Extract the [x, y] coordinate from the center of the cell holding the provided text.  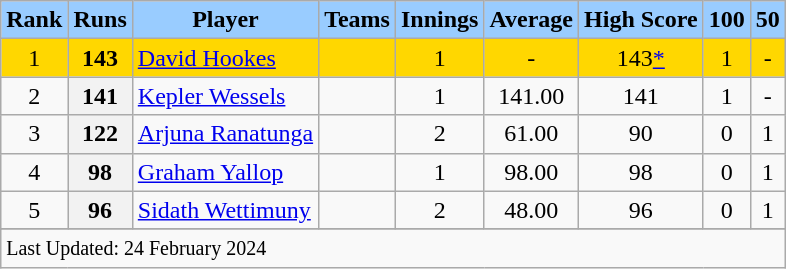
Graham Yallop [225, 172]
David Hookes [225, 58]
Arjuna Ranatunga [225, 134]
Rank [34, 20]
Player [225, 20]
Kepler Wessels [225, 96]
50 [768, 20]
5 [34, 210]
3 [34, 134]
Innings [439, 20]
Sidath Wettimuny [225, 210]
122 [100, 134]
143 [100, 58]
90 [642, 134]
4 [34, 172]
48.00 [532, 210]
143* [642, 58]
Runs [100, 20]
Average [532, 20]
Last Updated: 24 February 2024 [393, 248]
High Score [642, 20]
98.00 [532, 172]
Teams [358, 20]
100 [726, 20]
61.00 [532, 134]
141.00 [532, 96]
